For the text-containing cell, return its midpoint in [X, Y] coordinate format. 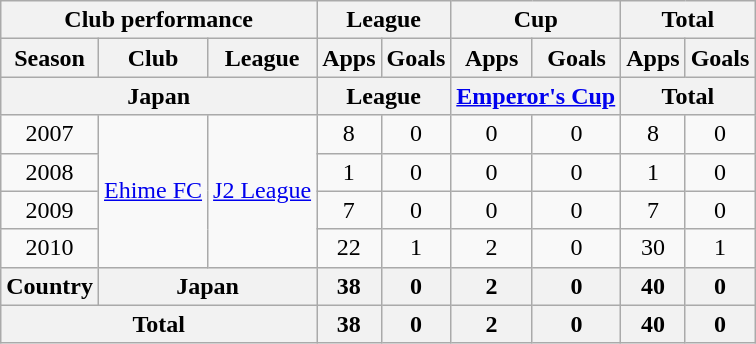
Season [50, 58]
2009 [50, 210]
Emperor's Cup [536, 96]
Country [50, 286]
Ehime FC [152, 191]
Cup [536, 20]
2010 [50, 248]
30 [653, 248]
22 [349, 248]
2007 [50, 134]
2008 [50, 172]
J2 League [262, 191]
Club performance [159, 20]
Club [152, 58]
